Return [x, y] of the center of cell containing provided text 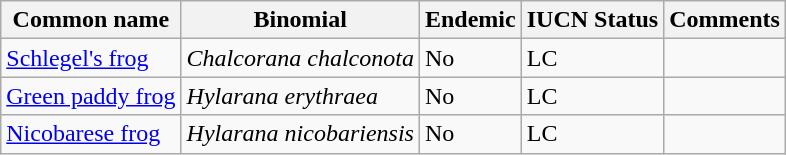
Nicobarese frog [91, 134]
Chalcorana chalconota [300, 58]
Hylarana nicobariensis [300, 134]
Schlegel's frog [91, 58]
Comments [725, 20]
Hylarana erythraea [300, 96]
IUCN Status [592, 20]
Binomial [300, 20]
Endemic [470, 20]
Green paddy frog [91, 96]
Common name [91, 20]
